Return [X, Y] of the center of cell containing provided text 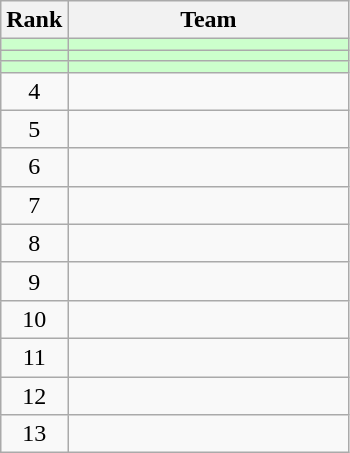
4 [34, 91]
12 [34, 395]
5 [34, 129]
9 [34, 281]
10 [34, 319]
13 [34, 434]
7 [34, 205]
Rank [34, 20]
11 [34, 357]
6 [34, 167]
8 [34, 243]
Team [208, 20]
